Find where the given text appears and provide that cell's center as (x, y) coordinate. 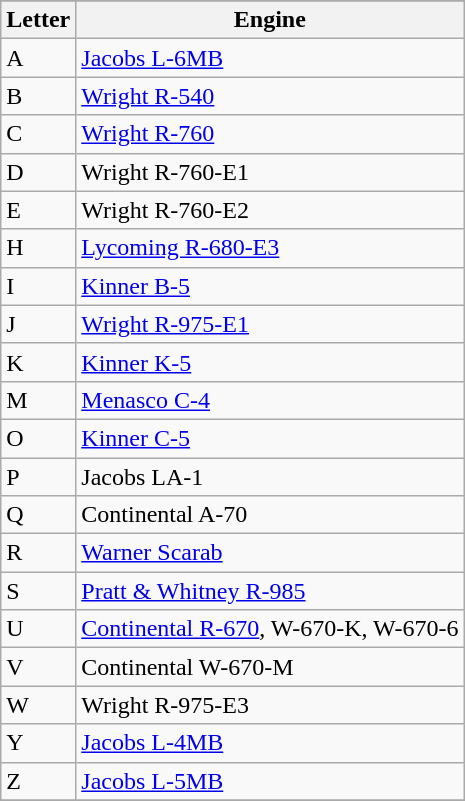
Wright R-975-E1 (270, 324)
W (38, 705)
Letter (38, 20)
S (38, 591)
Pratt & Whitney R-985 (270, 591)
Kinner K-5 (270, 362)
Jacobs LA-1 (270, 477)
Kinner B-5 (270, 286)
J (38, 324)
Jacobs L-5MB (270, 781)
K (38, 362)
Wright R-975-E3 (270, 705)
Continental W-670-M (270, 667)
Wright R-760-E2 (270, 210)
Y (38, 743)
M (38, 400)
P (38, 477)
R (38, 553)
Jacobs L-4MB (270, 743)
Wright R-760 (270, 134)
Z (38, 781)
Menasco C-4 (270, 400)
Engine (270, 20)
Q (38, 515)
Continental A-70 (270, 515)
D (38, 172)
O (38, 438)
C (38, 134)
I (38, 286)
Wright R-760-E1 (270, 172)
Warner Scarab (270, 553)
A (38, 58)
E (38, 210)
Wright R-540 (270, 96)
Continental R-670, W-670-K, W-670-6 (270, 629)
V (38, 667)
U (38, 629)
Lycoming R-680-E3 (270, 248)
Jacobs L-6MB (270, 58)
H (38, 248)
Kinner C-5 (270, 438)
B (38, 96)
